Provide the [x, y] coordinate of the cell's center where the given text is located.  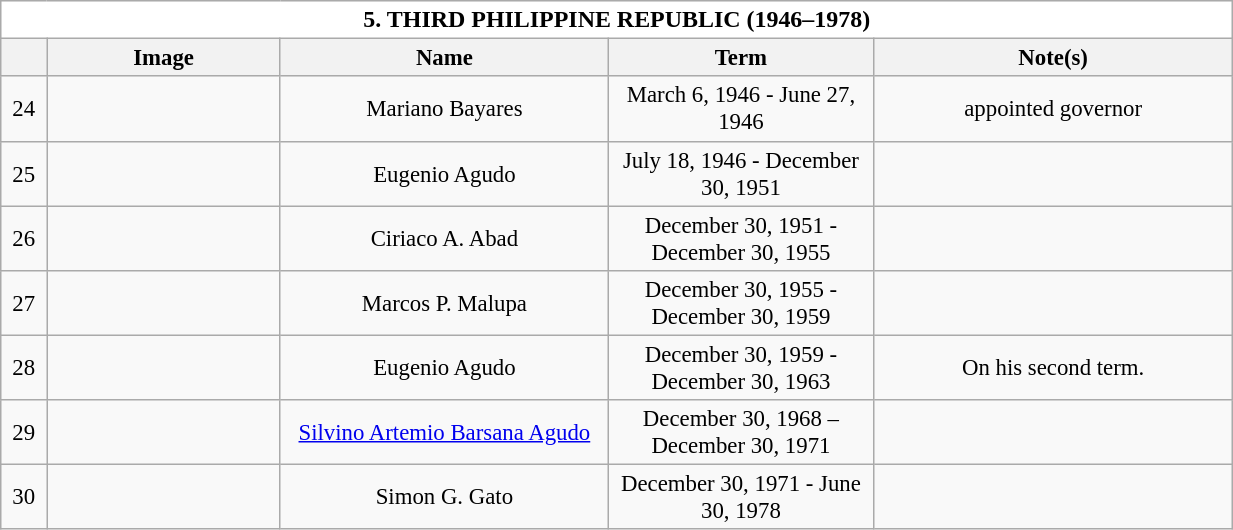
30 [24, 496]
Note(s) [1054, 58]
26 [24, 238]
25 [24, 174]
29 [24, 432]
5. THIRD PHILIPPINE REPUBLIC (1946–1978) [617, 20]
Marcos P. Malupa [444, 302]
Image [164, 58]
Ciriaco A. Abad [444, 238]
Silvino Artemio Barsana Agudo [444, 432]
July 18, 1946 - December 30, 1951 [740, 174]
24 [24, 110]
Simon G. Gato [444, 496]
December 30, 1959 - December 30, 1963 [740, 368]
Name [444, 58]
December 30, 1971 - June 30, 1978 [740, 496]
March 6, 1946 - June 27, 1946 [740, 110]
December 30, 1951 - December 30, 1955 [740, 238]
27 [24, 302]
December 30, 1968 – December 30, 1971 [740, 432]
28 [24, 368]
appointed governor [1054, 110]
Term [740, 58]
On his second term. [1054, 368]
Mariano Bayares [444, 110]
December 30, 1955 - December 30, 1959 [740, 302]
